Identify which cell holds the provided text, then report its (x, y) central coordinate. 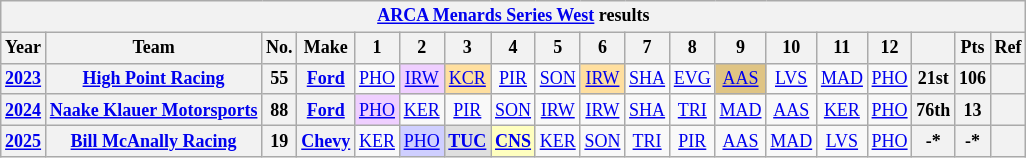
EVG (692, 78)
2025 (24, 140)
106 (973, 78)
Ref (1008, 48)
Team (153, 48)
2 (422, 48)
1 (378, 48)
Make (326, 48)
4 (514, 48)
High Point Racing (153, 78)
CNS (514, 140)
6 (602, 48)
76th (934, 110)
5 (558, 48)
Pts (973, 48)
2023 (24, 78)
10 (792, 48)
88 (280, 110)
Bill McAnally Racing (153, 140)
ARCA Menards Series West results (514, 16)
21st (934, 78)
55 (280, 78)
2024 (24, 110)
9 (740, 48)
TUC (468, 140)
12 (890, 48)
13 (973, 110)
Year (24, 48)
7 (648, 48)
No. (280, 48)
19 (280, 140)
3 (468, 48)
Naake Klauer Motorsports (153, 110)
8 (692, 48)
11 (842, 48)
Chevy (326, 140)
KCR (468, 78)
